Determine the [X, Y] coordinate at the center of the cell enclosing the given text.  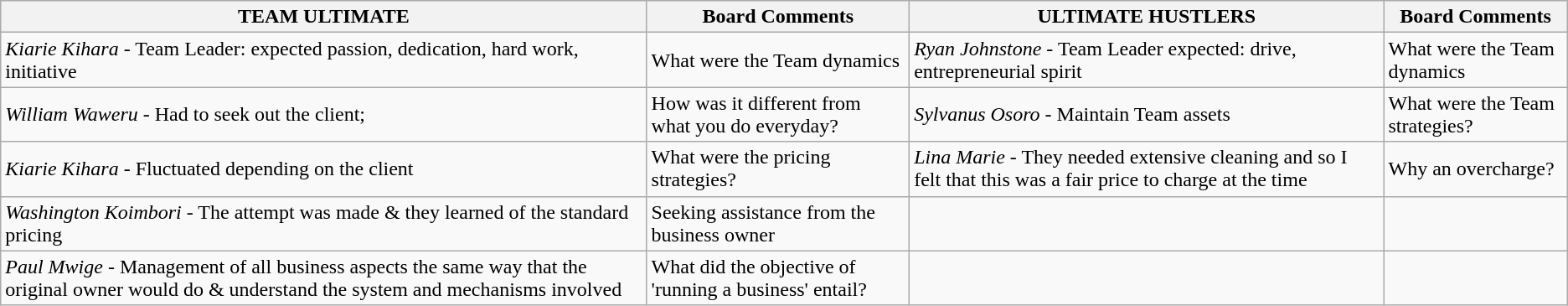
Ryan Johnstone - Team Leader expected: drive, entrepreneurial spirit [1147, 60]
Kiarie Kihara - Team Leader: expected passion, dedication, hard work, initiative [323, 60]
Kiarie Kihara - Fluctuated depending on the client [323, 169]
TEAM ULTIMATE [323, 17]
William Waweru - Had to seek out the client; [323, 114]
What did the objective of 'running a business' entail? [778, 278]
How was it different from what you do everyday? [778, 114]
Paul Mwige - Management of all business aspects the same way that the original owner would do & understand the system and mechanisms involved [323, 278]
Why an overcharge? [1476, 169]
ULTIMATE HUSTLERS [1147, 17]
Washington Koimbori - The attempt was made & they learned of the standard pricing [323, 223]
Lina Marie - They needed extensive cleaning and so I felt that this was a fair price to charge at the time [1147, 169]
What were the Team strategies? [1476, 114]
Sylvanus Osoro - Maintain Team assets [1147, 114]
Seeking assistance from the business owner [778, 223]
What were the pricing strategies? [778, 169]
